Find where the given text appears and provide that cell's center as [x, y] coordinate. 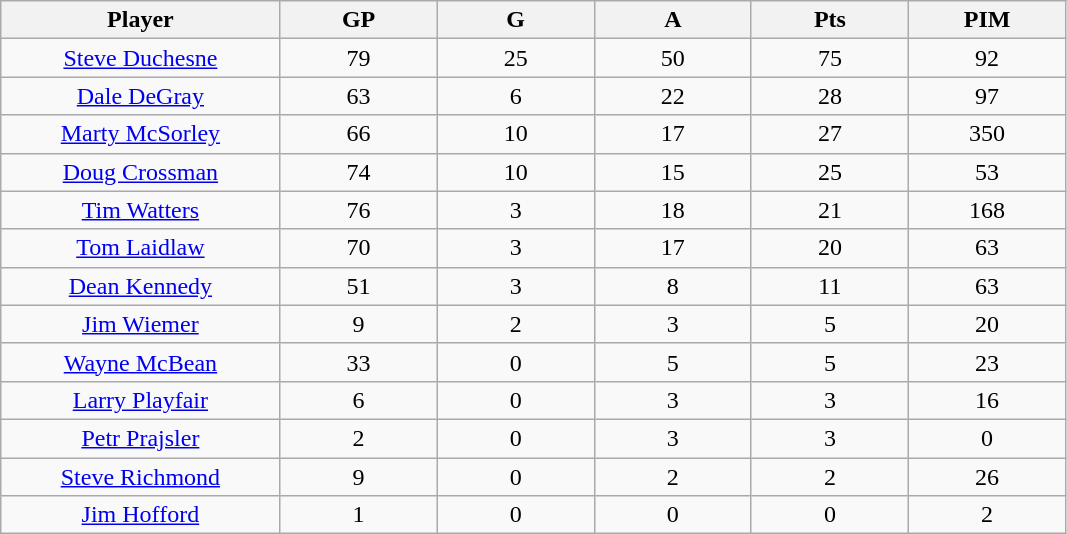
350 [986, 134]
97 [986, 96]
22 [672, 96]
Larry Playfair [140, 400]
79 [358, 58]
75 [830, 58]
76 [358, 210]
Marty McSorley [140, 134]
18 [672, 210]
Petr Prajsler [140, 438]
Dean Kennedy [140, 286]
Jim Hofford [140, 515]
15 [672, 172]
66 [358, 134]
Pts [830, 20]
Tom Laidlaw [140, 248]
A [672, 20]
GP [358, 20]
Wayne McBean [140, 362]
G [516, 20]
Jim Wiemer [140, 324]
28 [830, 96]
Tim Watters [140, 210]
70 [358, 248]
8 [672, 286]
74 [358, 172]
21 [830, 210]
Steve Richmond [140, 477]
16 [986, 400]
Dale DeGray [140, 96]
Player [140, 20]
11 [830, 286]
51 [358, 286]
33 [358, 362]
1 [358, 515]
26 [986, 477]
Doug Crossman [140, 172]
23 [986, 362]
PIM [986, 20]
92 [986, 58]
53 [986, 172]
27 [830, 134]
50 [672, 58]
168 [986, 210]
Steve Duchesne [140, 58]
